Extract the [X, Y] coordinate from the center of the cell holding the provided text.  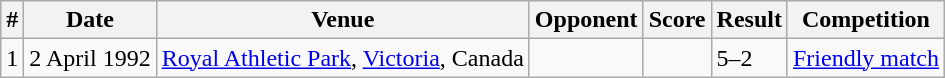
Result [749, 20]
Opponent [586, 20]
Friendly match [866, 58]
5–2 [749, 58]
Royal Athletic Park, Victoria, Canada [342, 58]
2 April 1992 [90, 58]
Score [677, 20]
# [12, 20]
1 [12, 58]
Venue [342, 20]
Competition [866, 20]
Date [90, 20]
